Provide the (X, Y) coordinate of the cell's center where the given text is located.  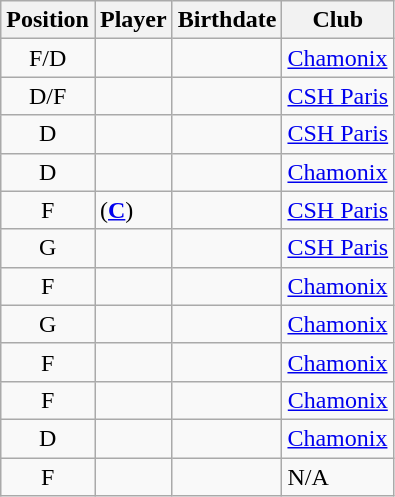
Player (133, 20)
Position (48, 20)
(C) (133, 210)
D/F (48, 96)
F/D (48, 58)
N/A (338, 477)
Club (338, 20)
Birthdate (227, 20)
